Extract the [X, Y] coordinate from the center of the cell holding the provided text.  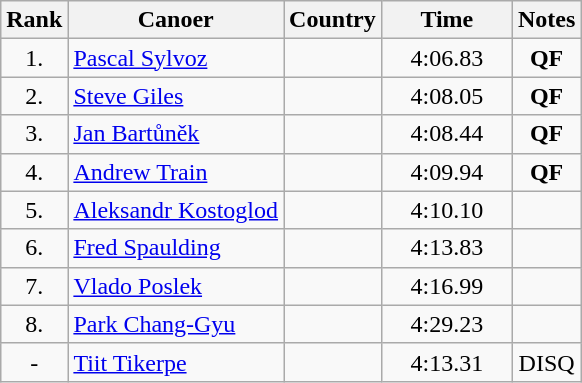
1. [34, 58]
Steve Giles [176, 96]
Aleksandr Kostoglod [176, 210]
6. [34, 248]
DISQ [546, 362]
4:08.44 [446, 134]
Vlado Poslek [176, 286]
7. [34, 286]
5. [34, 210]
Park Chang-Gyu [176, 324]
Jan Bartůněk [176, 134]
4:13.83 [446, 248]
Rank [34, 20]
Canoer [176, 20]
Tiit Tikerpe [176, 362]
Notes [546, 20]
4:16.99 [446, 286]
4:29.23 [446, 324]
8. [34, 324]
Time [446, 20]
4:10.10 [446, 210]
3. [34, 134]
4:13.31 [446, 362]
2. [34, 96]
Country [333, 20]
4:06.83 [446, 58]
4:09.94 [446, 172]
Andrew Train [176, 172]
4:08.05 [446, 96]
4. [34, 172]
Pascal Sylvoz [176, 58]
- [34, 362]
Fred Spaulding [176, 248]
